Scan for the cell matching the given text and deliver its (x, y) coordinate at center. 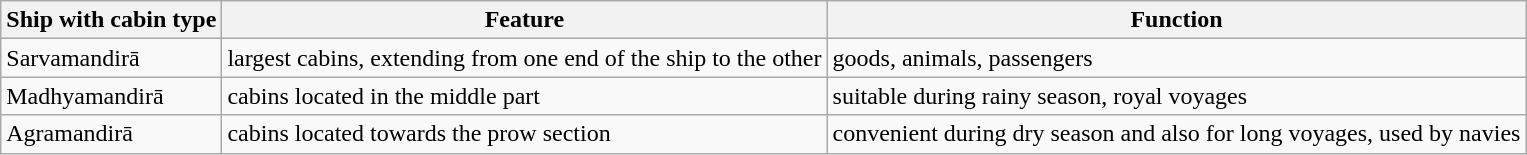
cabins located towards the prow section (524, 134)
Madhyamandirā (112, 96)
Agramandirā (112, 134)
goods, animals, passengers (1176, 58)
Ship with cabin type (112, 20)
largest cabins, extending from one end of the ship to the other (524, 58)
Feature (524, 20)
suitable during rainy season, royal voyages (1176, 96)
Sarvamandirā (112, 58)
Function (1176, 20)
convenient during dry season and also for long voyages, used by navies (1176, 134)
cabins located in the middle part (524, 96)
